Find where the given text appears and provide that cell's center as (X, Y) coordinate. 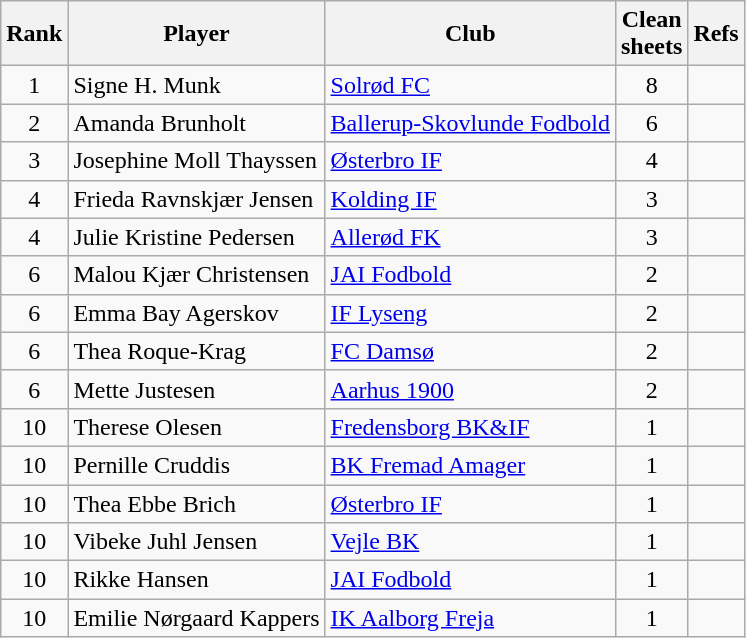
Emma Bay Agerskov (196, 313)
Thea Ebbe Brich (196, 503)
Malou Kjær Christensen (196, 275)
Pernille Cruddis (196, 465)
IK Aalborg Freja (470, 618)
Allerød FK (470, 237)
Josephine Moll Thayssen (196, 161)
Rikke Hansen (196, 580)
FC Damsø (470, 351)
Signe H. Munk (196, 85)
Solrød FC (470, 85)
Fredensborg BK&IF (470, 427)
Vibeke Juhl Jensen (196, 542)
Frieda Ravnskjær Jensen (196, 199)
Rank (34, 34)
Emilie Nørgaard Kappers (196, 618)
Ballerup-Skovlunde Fodbold (470, 123)
Club (470, 34)
Thea Roque-Krag (196, 351)
Mette Justesen (196, 389)
Refs (716, 34)
Vejle BK (470, 542)
Aarhus 1900 (470, 389)
Cleansheets (651, 34)
Kolding IF (470, 199)
Julie Kristine Pedersen (196, 237)
IF Lyseng (470, 313)
Therese Olesen (196, 427)
BK Fremad Amager (470, 465)
Amanda Brunholt (196, 123)
Player (196, 34)
8 (651, 85)
